Identify which cell holds the provided text, then report its [X, Y] central coordinate. 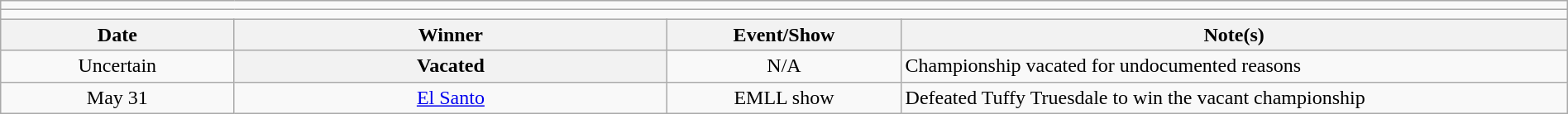
Winner [451, 35]
N/A [784, 66]
Date [117, 35]
Championship vacated for undocumented reasons [1234, 66]
Note(s) [1234, 35]
Uncertain [117, 66]
El Santo [451, 97]
Defeated Tuffy Truesdale to win the vacant championship [1234, 97]
May 31 [117, 97]
Event/Show [784, 35]
EMLL show [784, 97]
Vacated [451, 66]
